From the cell containing the given text, extract its center point as [x, y] coordinate. 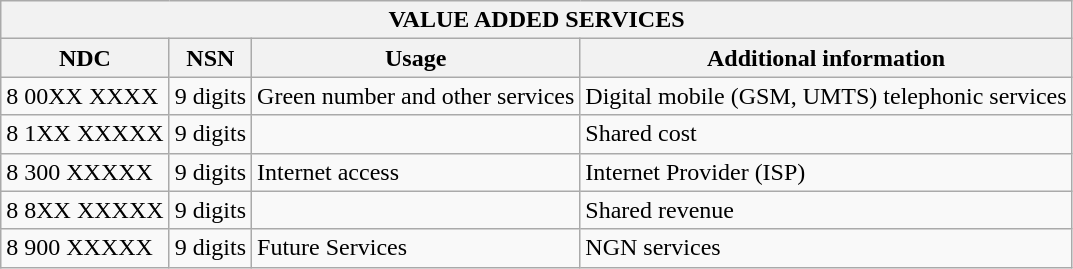
Digital mobile (GSM, UMTS) telephonic services [826, 96]
Shared cost [826, 134]
8 1XX XXXXX [85, 134]
NGN services [826, 248]
8 00XX XXXX [85, 96]
8 300 XXXXX [85, 172]
Internet Provider (ISP) [826, 172]
NDC [85, 58]
Internet access [416, 172]
8 900 XXXXX [85, 248]
Usage [416, 58]
VALUE ADDED SERVICES [536, 20]
Green number and other services [416, 96]
Additional information [826, 58]
8 8XX XXXXX [85, 210]
NSN [210, 58]
Future Services [416, 248]
Shared revenue [826, 210]
